Pinpoint the cell where the given text exists, returning its [x, y] midpoint coordinate. 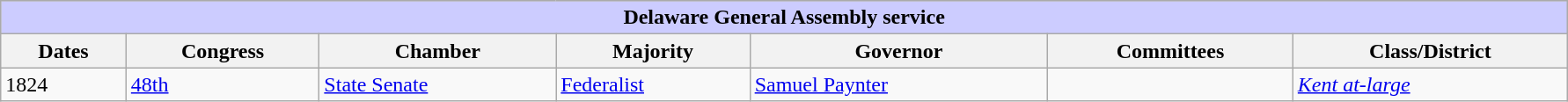
Samuel Paynter [898, 84]
Kent at-large [1430, 84]
Majority [653, 51]
Governor [898, 51]
Dates [63, 51]
Federalist [653, 84]
Congress [223, 51]
State Senate [438, 84]
Delaware General Assembly service [785, 18]
Class/District [1430, 51]
Committees [1170, 51]
1824 [63, 84]
48th [223, 84]
Chamber [438, 51]
